From the cell containing the given text, extract its center point as (x, y) coordinate. 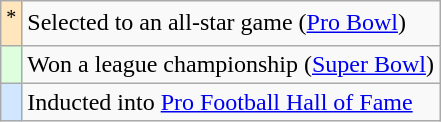
Inducted into Pro Football Hall of Fame (231, 102)
* (12, 24)
Won a league championship (Super Bowl) (231, 64)
Selected to an all-star game (Pro Bowl) (231, 24)
